Locate the cell with the specified text and output its (X, Y) center coordinate. 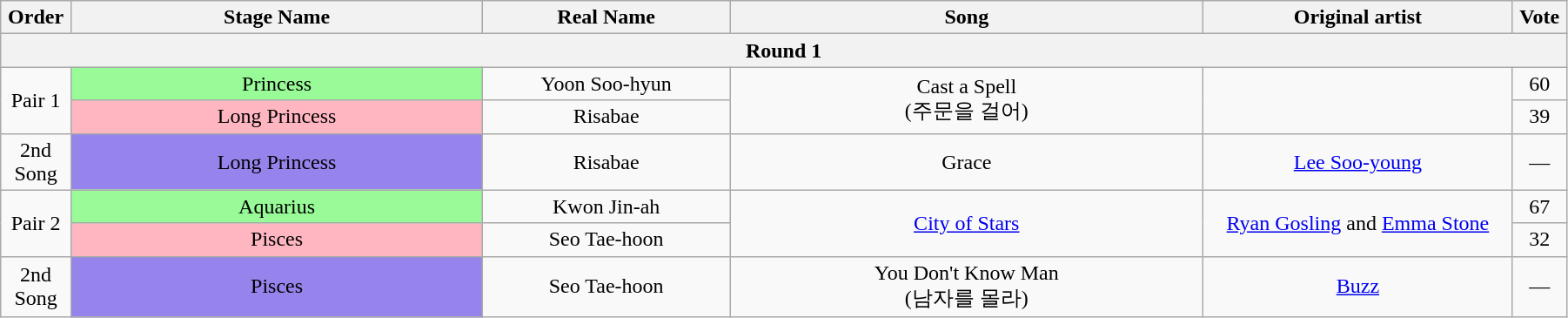
Round 1 (784, 51)
Pair 1 (37, 100)
Grace (967, 162)
Kwon Jin-ah (606, 206)
You Don't Know Man(남자를 몰라) (967, 287)
Real Name (606, 17)
60 (1540, 84)
32 (1540, 240)
39 (1540, 117)
Cast a Spell(주문을 걸어) (967, 100)
Princess (277, 84)
Original artist (1357, 17)
Buzz (1357, 287)
Pair 2 (37, 223)
Ryan Gosling and Emma Stone (1357, 223)
Stage Name (277, 17)
Vote (1540, 17)
Order (37, 17)
67 (1540, 206)
Lee Soo-young (1357, 162)
City of Stars (967, 223)
Aquarius (277, 206)
Song (967, 17)
Yoon Soo-hyun (606, 84)
